Find where the given text appears and provide that cell's center as [X, Y] coordinate. 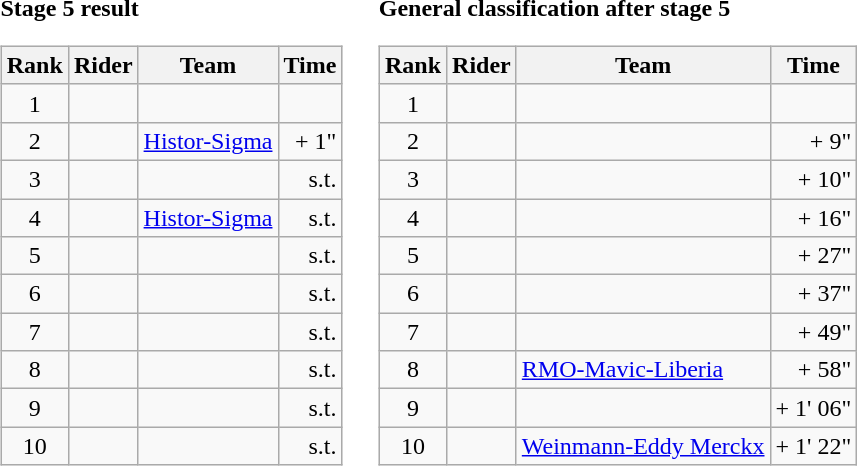
+ 1' 22" [814, 446]
+ 37" [814, 294]
+ 16" [814, 217]
+ 49" [814, 332]
Weinmann-Eddy Merckx [643, 446]
+ 1' 06" [814, 408]
+ 1" [310, 141]
+ 10" [814, 179]
+ 58" [814, 370]
+ 9" [814, 141]
RMO-Mavic-Liberia [643, 370]
+ 27" [814, 256]
